Extract the [x, y] coordinate from the center of the cell holding the provided text.  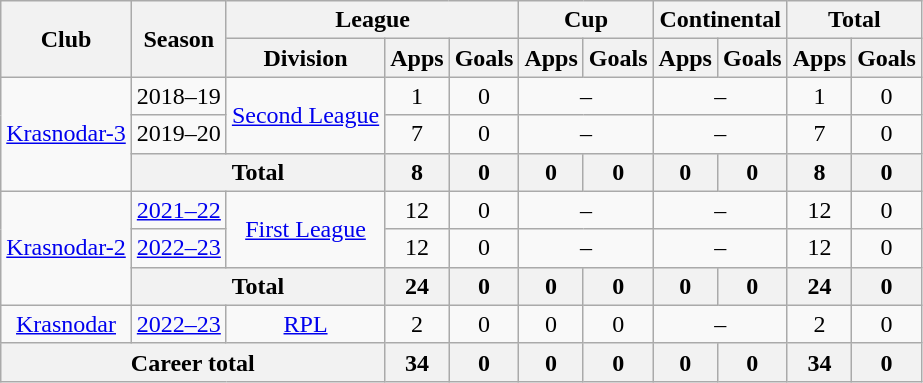
First League [305, 229]
Second League [305, 115]
Continental [720, 20]
Krasnodar-3 [66, 134]
2018–19 [178, 96]
RPL [305, 324]
Cup [586, 20]
Krasnodar-2 [66, 248]
Season [178, 39]
2021–22 [178, 210]
Career total [193, 362]
Club [66, 39]
Division [305, 58]
2019–20 [178, 134]
League [372, 20]
Krasnodar [66, 324]
